Search for the cell housing the specified text and yield its [X, Y] center coordinate. 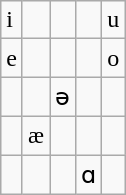
i [12, 20]
o [114, 58]
ɑ [89, 174]
e [12, 58]
ə [63, 97]
æ [36, 135]
u [114, 20]
